Find where the given text appears and provide that cell's center as (x, y) coordinate. 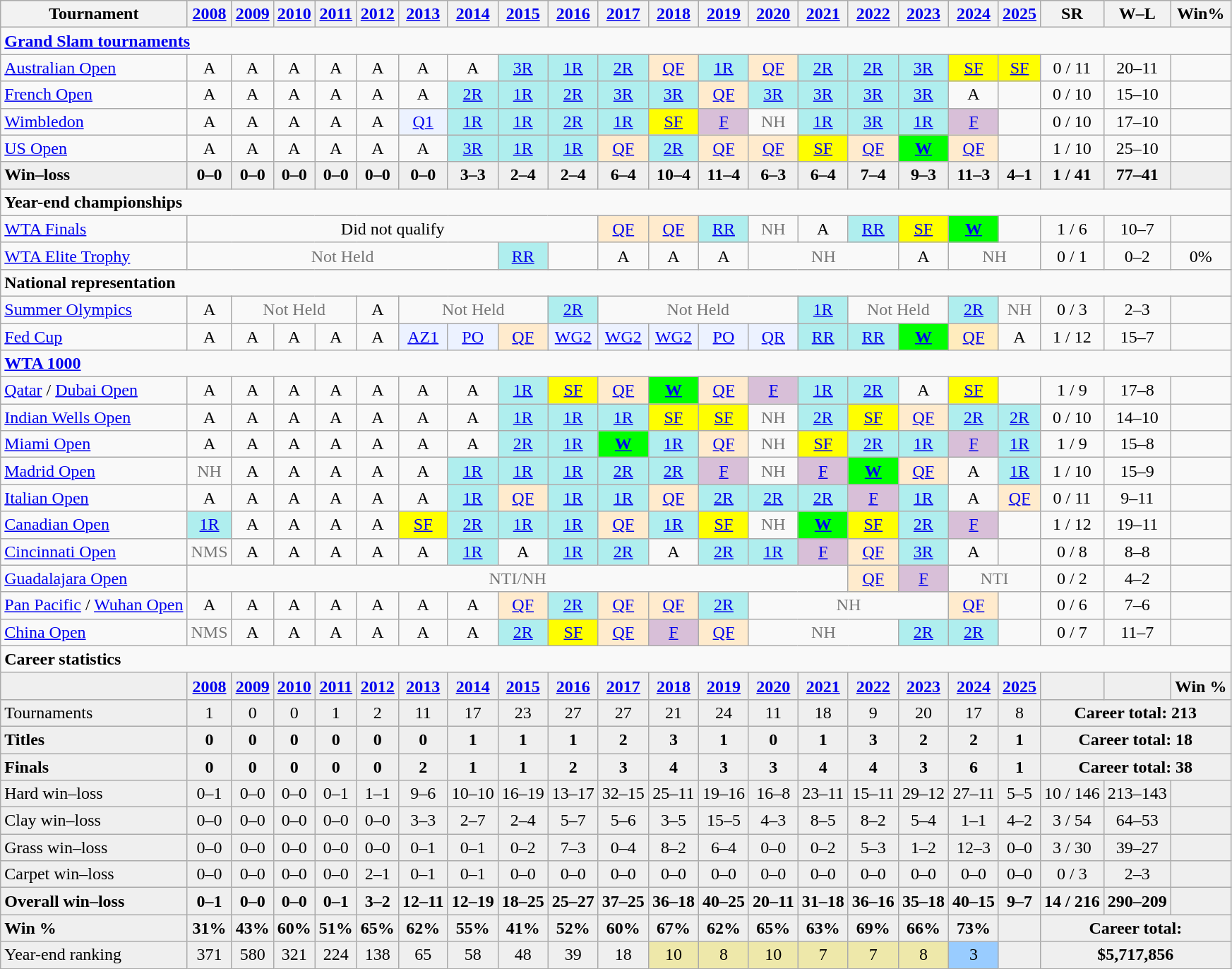
4–3 (773, 821)
41% (522, 928)
Grass win–loss (94, 848)
Titles (94, 739)
Summer Olympics (94, 309)
213–143 (1137, 794)
Indian Wells Open (94, 417)
3–5 (674, 821)
US Open (94, 148)
321 (294, 955)
SR (1072, 14)
15–5 (723, 821)
Career total: 213 (1135, 713)
5–5 (1019, 794)
3 / 54 (1072, 821)
51% (336, 928)
23 (522, 713)
Career total: (1135, 928)
10 / 146 (1072, 794)
Madrid Open (94, 471)
Cincinnati Open (94, 552)
371 (209, 955)
290–209 (1137, 901)
7–6 (1137, 605)
NTI/NH (518, 578)
0 / 6 (1072, 605)
5–6 (623, 821)
40–15 (973, 901)
4–1 (1019, 175)
66% (923, 928)
9–6 (423, 794)
138 (377, 955)
1 / 6 (1072, 229)
0 / 7 (1072, 632)
French Open (94, 95)
Wimbledon (94, 121)
9–3 (923, 175)
5–3 (873, 848)
15–11 (873, 794)
3 / 30 (1072, 848)
Win% (1200, 14)
QR (773, 337)
40–25 (723, 901)
Italian Open (94, 498)
37–25 (623, 901)
14 / 216 (1072, 901)
China Open (94, 632)
52% (573, 928)
Miami Open (94, 444)
20 (923, 713)
16–8 (773, 794)
National representation (616, 283)
0 / 2 (1072, 578)
35–18 (923, 901)
5–4 (923, 821)
39–27 (1137, 848)
Guadalajara Open (94, 578)
W–L (1137, 14)
31% (209, 928)
10–7 (1137, 229)
Q1 (423, 121)
224 (336, 955)
63% (823, 928)
11–7 (1137, 632)
0 / 1 (1072, 256)
8–8 (1137, 552)
21 (674, 713)
Year-end ranking (94, 955)
Career total: 18 (1135, 739)
1 / 41 (1072, 175)
0–4 (623, 848)
17–10 (1137, 121)
$5,717,856 (1135, 955)
58 (473, 955)
25–10 (1137, 148)
9–7 (1019, 901)
25–27 (573, 901)
69% (873, 928)
Tournament (94, 14)
Clay win–loss (94, 821)
13–17 (573, 794)
WTA Elite Trophy (94, 256)
0% (1200, 256)
48 (522, 955)
10–4 (674, 175)
7–3 (573, 848)
580 (253, 955)
8–5 (823, 821)
6–3 (773, 175)
7–4 (873, 175)
Win–loss (94, 175)
WTA 1000 (616, 364)
64–53 (1137, 821)
11–3 (973, 175)
25–11 (674, 794)
67% (674, 928)
14–10 (1137, 417)
15–10 (1137, 95)
Hard win–loss (94, 794)
24 (723, 713)
77–41 (1137, 175)
65 (423, 955)
6 (973, 766)
9 (873, 713)
23–11 (823, 794)
Did not qualify (393, 229)
10–10 (473, 794)
18–25 (522, 901)
36–16 (873, 901)
0 / 8 (1072, 552)
15–8 (1137, 444)
2–7 (473, 821)
Finals (94, 766)
Overall win–loss (94, 901)
Career statistics (616, 659)
Australian Open (94, 68)
43% (253, 928)
Pan Pacific / Wuhan Open (94, 605)
Year-end championships (616, 202)
32–15 (623, 794)
WTA Finals (94, 229)
2–1 (377, 874)
Canadian Open (94, 525)
15–7 (1137, 337)
16–19 (522, 794)
31–18 (823, 901)
3–2 (377, 901)
1–2 (923, 848)
Qatar / Dubai Open (94, 391)
36–18 (674, 901)
55% (473, 928)
12–11 (423, 901)
12–3 (973, 848)
Fed Cup (94, 337)
17–8 (1137, 391)
Career total: 38 (1135, 766)
29–12 (923, 794)
27–11 (973, 794)
Carpet win–loss (94, 874)
39 (573, 955)
Tournaments (94, 713)
AZ1 (423, 337)
9–11 (1137, 498)
15–9 (1137, 471)
Grand Slam tournaments (616, 41)
NTI (994, 578)
73% (973, 928)
12–19 (473, 901)
5–7 (573, 821)
11–4 (723, 175)
19–11 (1137, 525)
19–16 (723, 794)
